Scan for the cell matching the given text and deliver its [x, y] coordinate at center. 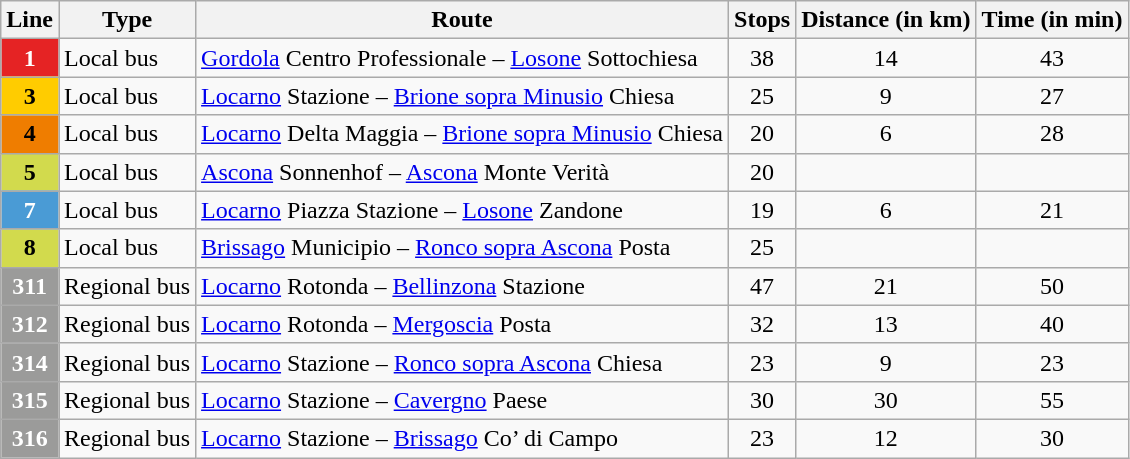
Stops [762, 20]
Locarno Stazione – Cavergno Paese [462, 400]
12 [886, 438]
312 [30, 324]
Locarno Piazza Stazione – Losone Zandone [462, 210]
5 [30, 172]
Ascona Sonnenhof – Ascona Monte Verità [462, 172]
Brissago Municipio – Ronco sopra Ascona Posta [462, 248]
4 [30, 134]
28 [1052, 134]
19 [762, 210]
1 [30, 58]
32 [762, 324]
Gordola Centro Professionale – Losone Sottochiesa [462, 58]
55 [1052, 400]
Type [126, 20]
Time (in min) [1052, 20]
8 [30, 248]
Route [462, 20]
311 [30, 286]
316 [30, 438]
Locarno Rotonda – Mergoscia Posta [462, 324]
40 [1052, 324]
Locarno Delta Maggia – Brione sopra Minusio Chiesa [462, 134]
47 [762, 286]
38 [762, 58]
Locarno Stazione – Ronco sopra Ascona Chiesa [462, 362]
13 [886, 324]
50 [1052, 286]
314 [30, 362]
14 [886, 58]
Locarno Stazione – Brissago Co’ di Campo [462, 438]
Distance (in km) [886, 20]
Locarno Rotonda – Bellinzona Stazione [462, 286]
7 [30, 210]
Locarno Stazione – Brione sopra Minusio Chiesa [462, 96]
27 [1052, 96]
3 [30, 96]
Line [30, 20]
315 [30, 400]
43 [1052, 58]
